Detect which cell encompasses the target text, then output its [x, y] center coordinate. 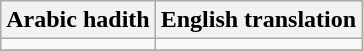
English translation [258, 20]
Arabic hadith [78, 20]
